Scan for the cell matching the given text and deliver its (x, y) coordinate at center. 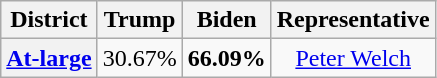
Representative (353, 20)
Peter Welch (353, 58)
District (49, 20)
Trump (140, 20)
Biden (226, 20)
30.67% (140, 58)
66.09% (226, 58)
At-large (49, 58)
